Output the (X, Y) coordinate of the center of the cell containing the given text.  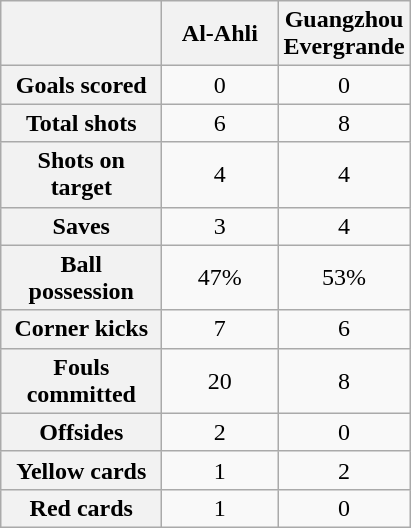
Saves (82, 226)
Offsides (82, 432)
Red cards (82, 508)
Corner kicks (82, 329)
Guangzhou Evergrande (344, 34)
20 (220, 380)
Goals scored (82, 85)
7 (220, 329)
3 (220, 226)
47% (220, 278)
53% (344, 278)
Yellow cards (82, 470)
Fouls committed (82, 380)
Ball possession (82, 278)
Al-Ahli (220, 34)
Shots on target (82, 174)
Total shots (82, 123)
